Extract the (X, Y) coordinate from the center of the cell holding the provided text.  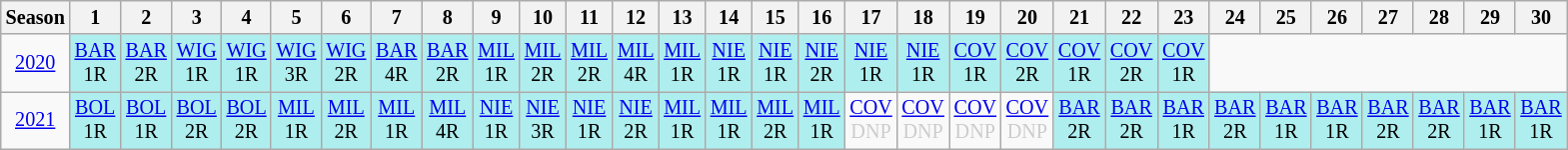
20 (1027, 18)
2 (146, 18)
16 (821, 18)
3 (197, 18)
12 (636, 18)
19 (975, 18)
24 (1235, 18)
23 (1183, 18)
28 (1439, 18)
7 (396, 18)
15 (776, 18)
6 (346, 18)
10 (544, 18)
1 (96, 18)
17 (870, 18)
4 (247, 18)
26 (1337, 18)
27 (1387, 18)
18 (923, 18)
5 (296, 18)
22 (1131, 18)
29 (1489, 18)
2020 (36, 63)
WIG2R (346, 63)
Season (36, 18)
BAR4R (396, 63)
21 (1079, 18)
WIG3R (296, 63)
25 (1285, 18)
NIE3R (544, 121)
14 (730, 18)
13 (682, 18)
2021 (36, 121)
8 (448, 18)
9 (496, 18)
30 (1541, 18)
11 (590, 18)
